Pinpoint the cell where the given text exists, returning its [x, y] midpoint coordinate. 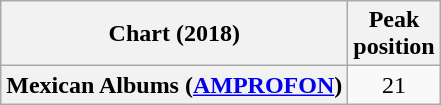
Chart (2018) [174, 34]
Peakposition [394, 34]
Mexican Albums (AMPROFON) [174, 85]
21 [394, 85]
